Provide the (X, Y) coordinate of the cell's center where the given text is located.  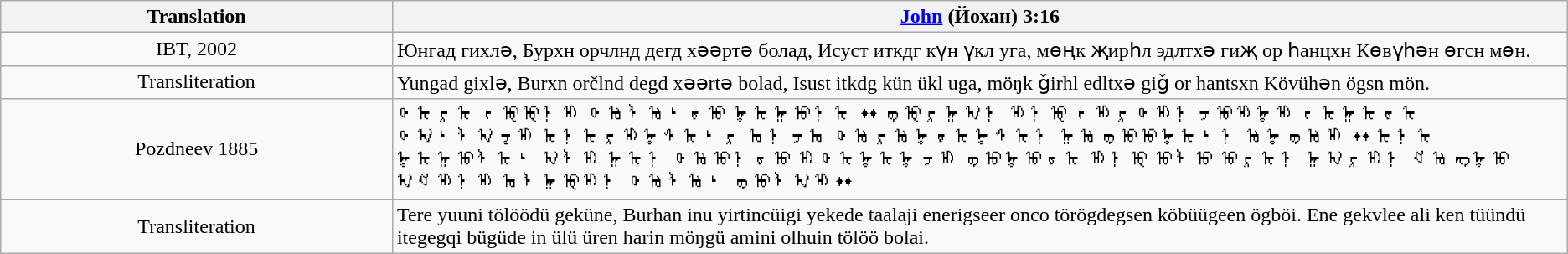
Translation (197, 17)
Yungad gixlә, Burxn orčlnd degd xәәrtә bolad, Isust itkdg kün ükl uga, möŋk ǧirhl edltxә giǧ or hantsxn Kövühәn ögsn mön. (980, 82)
Pozdneev 1885 (197, 149)
Юнгад гихлә, Бурхн орчлнд дегд хәәртә болад, Исуст иткдг күн үкл уга, мөңк җирһл эдлтхә гиҗ ор һанцхн Көвүһән өгсн мөн. (980, 49)
IBT, 2002 (197, 49)
John (Йохан) 3:16 (980, 17)
